Scan for the cell matching the given text and deliver its (x, y) coordinate at center. 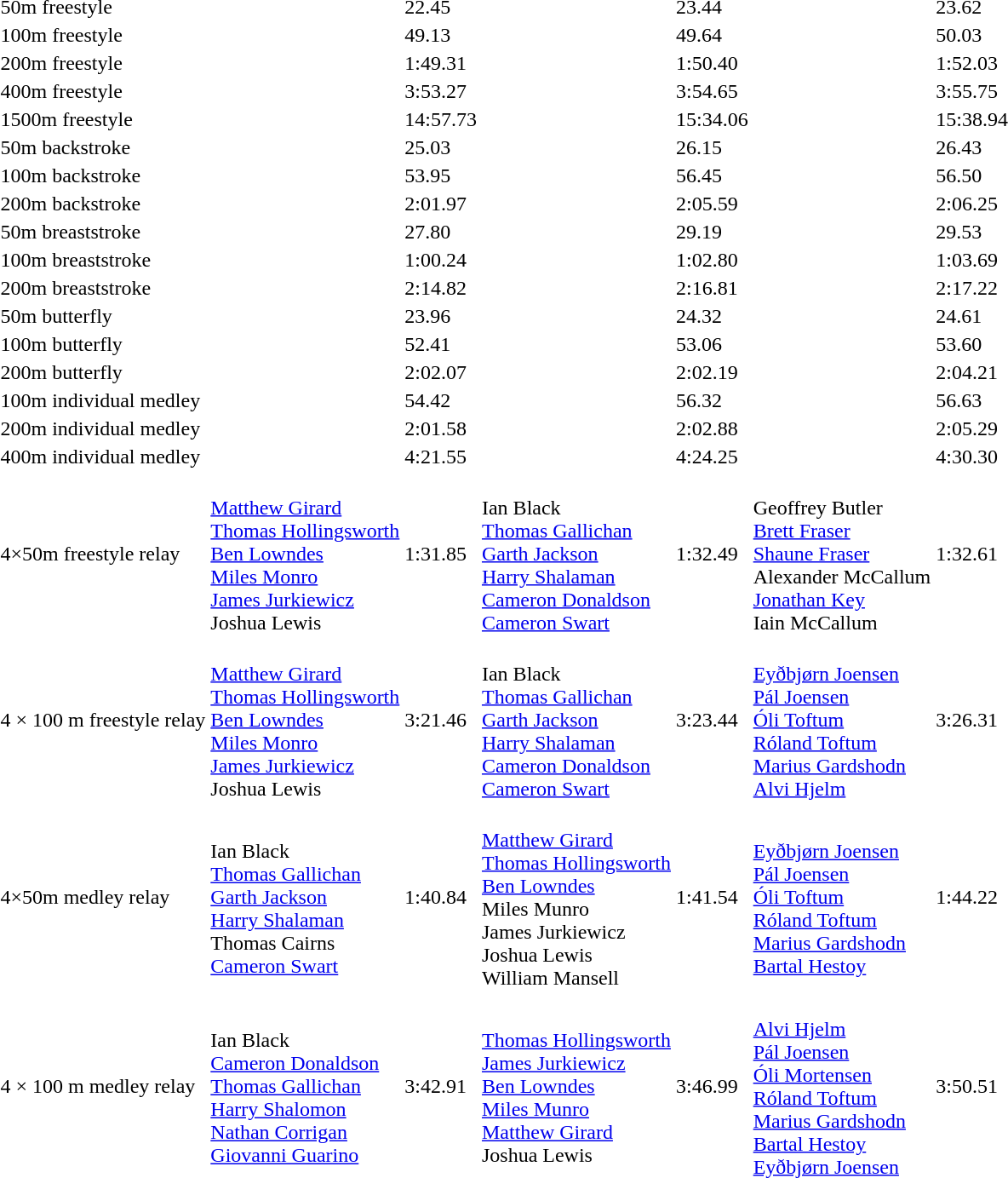
1:40.84 (441, 898)
3:21.46 (441, 720)
26.15 (712, 147)
2:02.88 (712, 428)
27.80 (441, 232)
Geoffrey ButlerBrett FraserShaune FraserAlexander McCallumJonathan KeyIain McCallum (842, 554)
2:14.82 (441, 288)
23.96 (441, 316)
1:49.31 (441, 63)
3:54.65 (712, 91)
2:02.07 (441, 372)
3:23.44 (712, 720)
3:53.27 (441, 91)
52.41 (441, 344)
1:50.40 (712, 63)
24.32 (712, 316)
53.06 (712, 344)
56.32 (712, 400)
2:01.97 (441, 204)
2:16.81 (712, 288)
49.64 (712, 35)
15:34.06 (712, 119)
54.42 (441, 400)
53.95 (441, 175)
Eyðbjørn JoensenPál JoensenÓli ToftumRóland ToftumMarius GardshodnBartal Hestoy (842, 898)
1:32.49 (712, 554)
4:24.25 (712, 457)
56.45 (712, 175)
49.13 (441, 35)
29.19 (712, 232)
2:01.58 (441, 428)
4:21.55 (441, 457)
Matthew GirardThomas HollingsworthBen LowndesMiles MunroJames JurkiewiczJoshua LewisWilliam Mansell (576, 898)
1:41.54 (712, 898)
Ian BlackThomas GallichanGarth JacksonHarry ShalamanThomas CairnsCameron Swart (305, 898)
1:31.85 (441, 554)
2:05.59 (712, 204)
1:00.24 (441, 260)
14:57.73 (441, 119)
2:02.19 (712, 372)
Eyðbjørn JoensenPál JoensenÓli ToftumRóland ToftumMarius GardshodnAlvi Hjelm (842, 720)
1:02.80 (712, 260)
25.03 (441, 147)
